Capture the cell that displays the provided text and extract its [x, y] central coordinate. 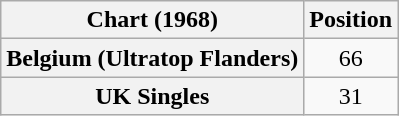
Position [351, 20]
Belgium (Ultratop Flanders) [152, 58]
UK Singles [152, 96]
66 [351, 58]
31 [351, 96]
Chart (1968) [152, 20]
